From the cell containing the given text, extract its center point as (X, Y) coordinate. 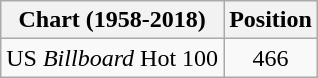
Chart (1958-2018) (112, 20)
US Billboard Hot 100 (112, 58)
466 (271, 58)
Position (271, 20)
